Identify which cell holds the provided text, then report its [x, y] central coordinate. 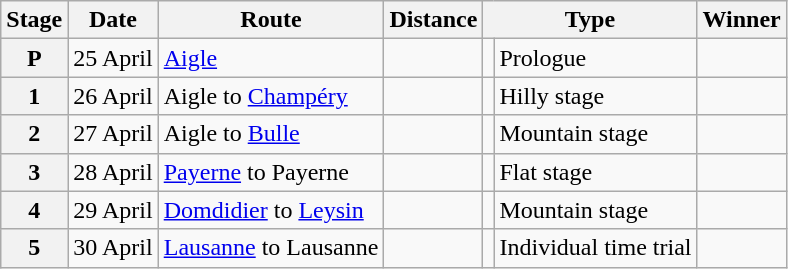
Payerne to Payerne [271, 172]
Individual time trial [596, 248]
Route [271, 20]
Flat stage [596, 172]
26 April [113, 96]
1 [34, 96]
Aigle to Champéry [271, 96]
Aigle to Bulle [271, 134]
Distance [434, 20]
28 April [113, 172]
5 [34, 248]
Type [590, 20]
Domdidier to Leysin [271, 210]
Aigle [271, 58]
2 [34, 134]
P [34, 58]
Lausanne to Lausanne [271, 248]
Stage [34, 20]
27 April [113, 134]
29 April [113, 210]
3 [34, 172]
30 April [113, 248]
Winner [742, 20]
Prologue [596, 58]
4 [34, 210]
25 April [113, 58]
Date [113, 20]
Hilly stage [596, 96]
